Find where the given text appears and provide that cell's center as (x, y) coordinate. 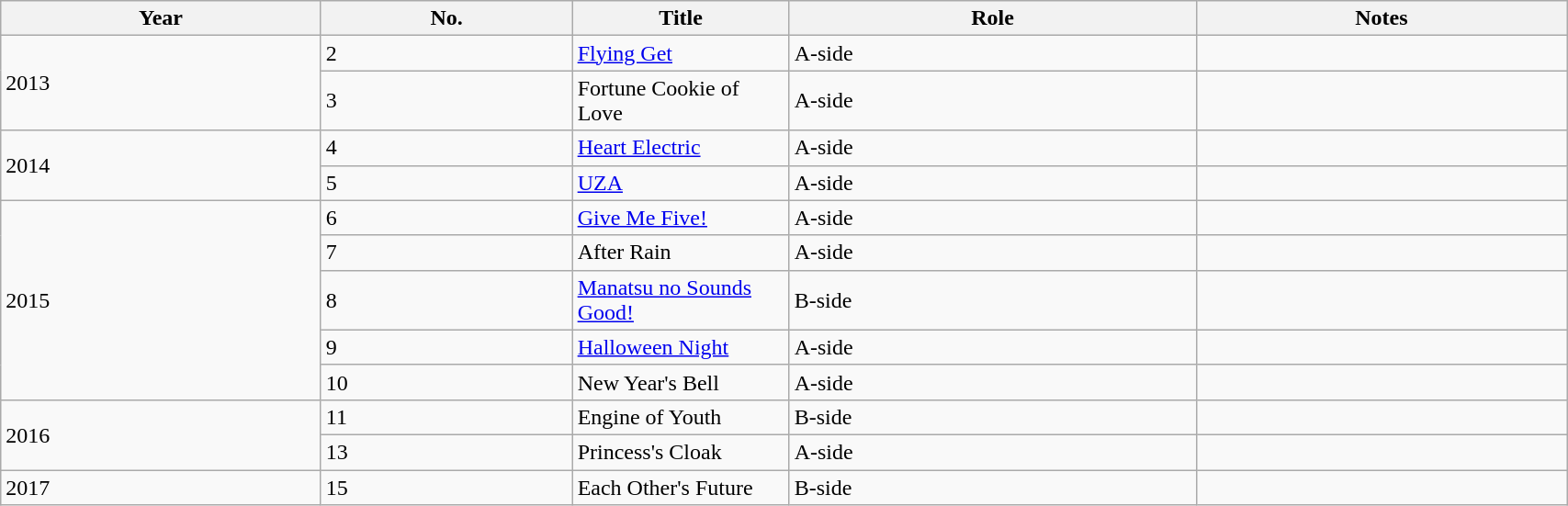
Manatsu no Sounds Good! (681, 299)
Heart Electric (681, 148)
2016 (162, 434)
Each Other's Future (681, 488)
11 (446, 417)
5 (446, 183)
No. (446, 18)
Role (992, 18)
New Year's Bell (681, 382)
Engine of Youth (681, 417)
Fortune Cookie of Love (681, 101)
2017 (162, 488)
Notes (1382, 18)
After Rain (681, 253)
2013 (162, 83)
15 (446, 488)
4 (446, 148)
UZA (681, 183)
8 (446, 299)
Princess's Cloak (681, 452)
3 (446, 101)
10 (446, 382)
9 (446, 347)
2 (446, 53)
13 (446, 452)
Title (681, 18)
Halloween Night (681, 347)
6 (446, 218)
2014 (162, 165)
Flying Get (681, 53)
Give Me Five! (681, 218)
2015 (162, 299)
7 (446, 253)
Year (162, 18)
